Identify which cell holds the provided text, then report its (X, Y) central coordinate. 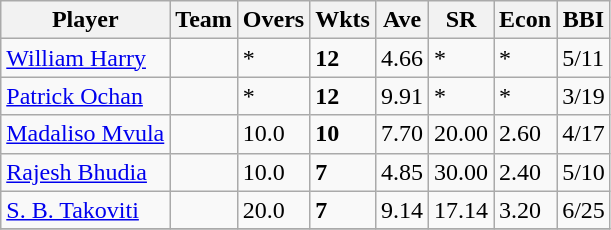
Overs (273, 20)
6/25 (584, 210)
Madaliso Mvula (86, 134)
20.0 (273, 210)
2.40 (526, 172)
4/17 (584, 134)
Player (86, 20)
Rajesh Bhudia (86, 172)
4.66 (402, 58)
30.00 (462, 172)
5/11 (584, 58)
Econ (526, 20)
20.00 (462, 134)
S. B. Takoviti (86, 210)
SR (462, 20)
3/19 (584, 96)
Team (204, 20)
Ave (402, 20)
Wkts (343, 20)
17.14 (462, 210)
2.60 (526, 134)
4.85 (402, 172)
5/10 (584, 172)
3.20 (526, 210)
7.70 (402, 134)
BBI (584, 20)
10 (343, 134)
9.91 (402, 96)
Patrick Ochan (86, 96)
William Harry (86, 58)
9.14 (402, 210)
